Locate the cell with the specified text and output its (X, Y) center coordinate. 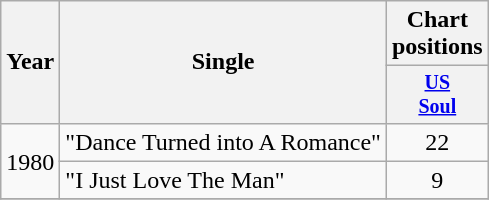
22 (437, 142)
1980 (30, 161)
Single (224, 62)
"I Just Love The Man" (224, 180)
9 (437, 180)
"Dance Turned into A Romance" (224, 142)
Year (30, 62)
Chart positions (437, 34)
USSoul (437, 94)
